Detect which cell encompasses the target text, then output its (x, y) center coordinate. 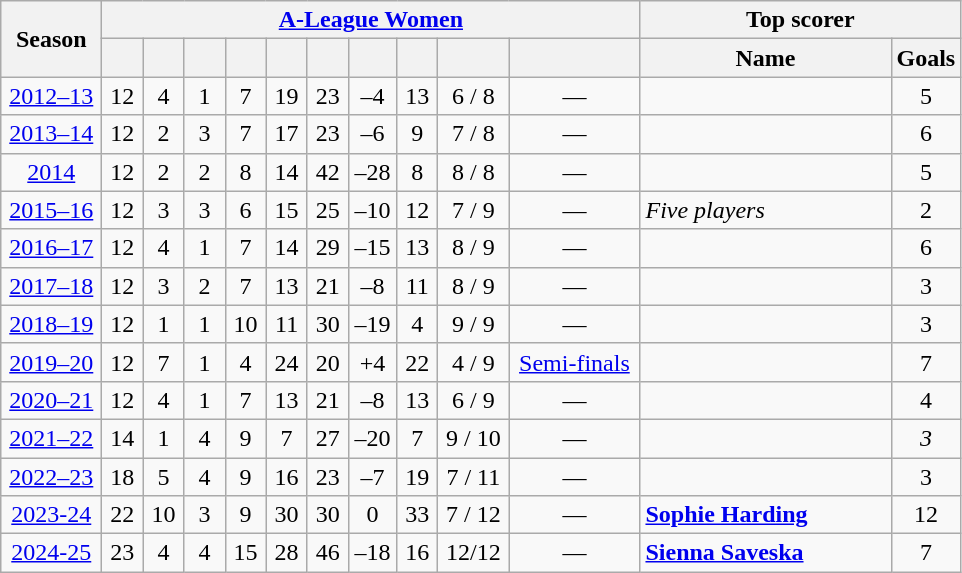
Sophie Harding (766, 515)
27 (328, 438)
Top scorer (800, 20)
2022–23 (52, 477)
–18 (372, 553)
2013–14 (52, 134)
28 (286, 553)
–15 (372, 248)
2018–19 (52, 324)
18 (122, 477)
24 (286, 362)
–20 (372, 438)
9 / 9 (474, 324)
2014 (52, 172)
2017–18 (52, 286)
Season (52, 39)
+4 (372, 362)
29 (328, 248)
25 (328, 210)
–7 (372, 477)
20 (328, 362)
2021–22 (52, 438)
–19 (372, 324)
7 / 8 (474, 134)
7 / 9 (474, 210)
A-League Women (371, 20)
–6 (372, 134)
Name (766, 58)
6 / 9 (474, 400)
Goals (926, 58)
2016–17 (52, 248)
2020–21 (52, 400)
9 / 10 (474, 438)
2012–13 (52, 96)
4 / 9 (474, 362)
46 (328, 553)
7 / 11 (474, 477)
2015–16 (52, 210)
17 (286, 134)
–28 (372, 172)
2023-24 (52, 515)
33 (418, 515)
0 (372, 515)
42 (328, 172)
Semi-finals (574, 362)
7 / 12 (474, 515)
2024-25 (52, 553)
12/12 (474, 553)
–4 (372, 96)
–10 (372, 210)
8 / 8 (474, 172)
6 / 8 (474, 96)
2019–20 (52, 362)
Five players (766, 210)
Sienna Saveska (766, 553)
